Pinpoint the cell where the given text exists, returning its [x, y] midpoint coordinate. 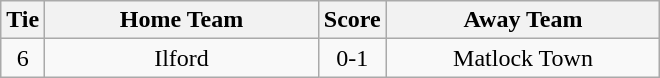
0-1 [352, 58]
Home Team [182, 20]
Away Team [523, 20]
Tie [23, 20]
6 [23, 58]
Ilford [182, 58]
Score [352, 20]
Matlock Town [523, 58]
